Capture the cell that displays the provided text and extract its [X, Y] central coordinate. 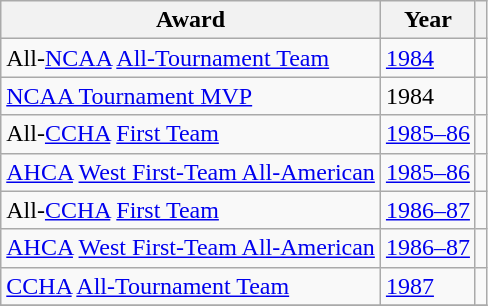
NCAA Tournament MVP [191, 96]
1987 [428, 286]
Award [191, 20]
Year [428, 20]
CCHA All-Tournament Team [191, 286]
All-NCAA All-Tournament Team [191, 58]
